Detect which cell encompasses the target text, then output its [x, y] center coordinate. 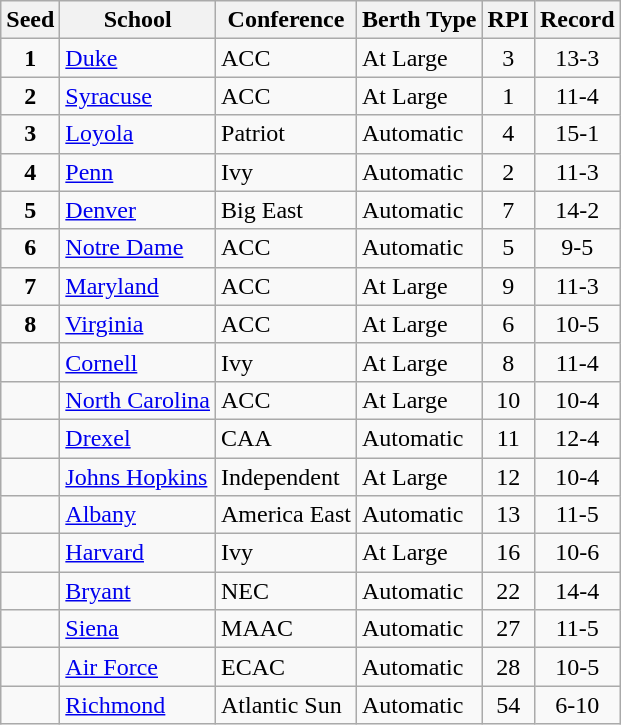
Seed [30, 20]
10 [508, 400]
Bryant [138, 591]
RPI [508, 20]
12 [508, 477]
Berth Type [420, 20]
14-2 [577, 210]
22 [508, 591]
Siena [138, 629]
Loyola [138, 134]
Air Force [138, 667]
13 [508, 515]
Patriot [286, 134]
Drexel [138, 438]
10-6 [577, 553]
Atlantic Sun [286, 705]
NEC [286, 591]
Duke [138, 58]
MAAC [286, 629]
54 [508, 705]
Albany [138, 515]
Richmond [138, 705]
Notre Dame [138, 248]
28 [508, 667]
11 [508, 438]
Denver [138, 210]
Harvard [138, 553]
Record [577, 20]
America East [286, 515]
6-10 [577, 705]
12-4 [577, 438]
School [138, 20]
14-4 [577, 591]
Johns Hopkins [138, 477]
CAA [286, 438]
Independent [286, 477]
Big East [286, 210]
Conference [286, 20]
Maryland [138, 286]
15-1 [577, 134]
Cornell [138, 362]
9-5 [577, 248]
16 [508, 553]
North Carolina [138, 400]
13-3 [577, 58]
Penn [138, 172]
27 [508, 629]
Virginia [138, 324]
Syracuse [138, 96]
ECAC [286, 667]
9 [508, 286]
